For the text-containing cell, return its midpoint in [x, y] coordinate format. 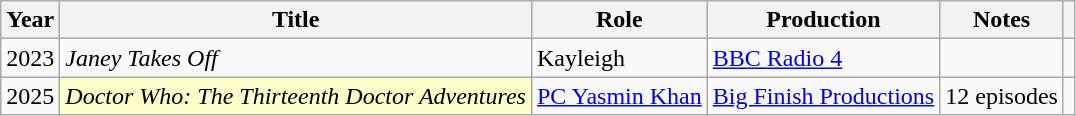
2025 [30, 96]
Year [30, 20]
BBC Radio 4 [823, 58]
PC Yasmin Khan [619, 96]
Big Finish Productions [823, 96]
Role [619, 20]
Title [296, 20]
Production [823, 20]
Kayleigh [619, 58]
Doctor Who: The Thirteenth Doctor Adventures [296, 96]
Notes [1002, 20]
12 episodes [1002, 96]
2023 [30, 58]
Janey Takes Off [296, 58]
